Determine the (X, Y) coordinate at the center of the cell enclosing the given text.  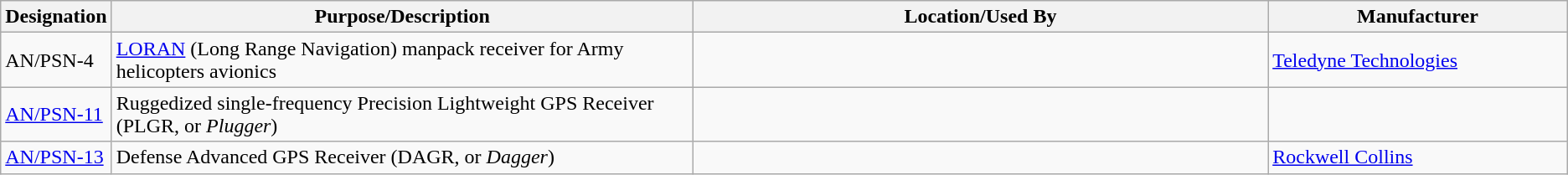
AN/PSN-13 (56, 157)
AN/PSN-4 (56, 60)
Purpose/Description (402, 17)
Ruggedized single-frequency Precision Lightweight GPS Receiver (PLGR, or Plugger) (402, 114)
Manufacturer (1418, 17)
LORAN (Long Range Navigation) manpack receiver for Army helicopters avionics (402, 60)
Designation (56, 17)
Teledyne Technologies (1418, 60)
Defense Advanced GPS Receiver (DAGR, or Dagger) (402, 157)
AN/PSN-11 (56, 114)
Rockwell Collins (1418, 157)
Location/Used By (980, 17)
